Scan for the cell matching the given text and deliver its [X, Y] coordinate at center. 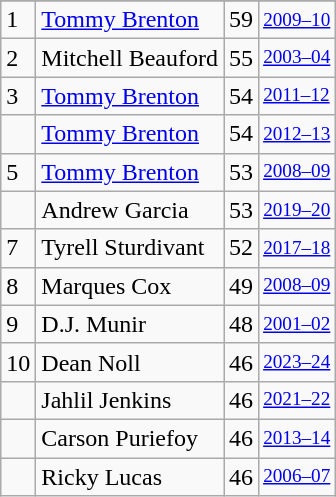
5 [18, 172]
2006–07 [297, 477]
2019–20 [297, 210]
2011–12 [297, 96]
D.J. Munir [130, 324]
Tyrell Sturdivant [130, 248]
Marques Cox [130, 286]
8 [18, 286]
48 [242, 324]
Carson Puriefoy [130, 438]
Andrew Garcia [130, 210]
10 [18, 362]
55 [242, 58]
1 [18, 20]
59 [242, 20]
2003–04 [297, 58]
7 [18, 248]
3 [18, 96]
Jahlil Jenkins [130, 400]
52 [242, 248]
Mitchell Beauford [130, 58]
2023–24 [297, 362]
9 [18, 324]
2017–18 [297, 248]
2009–10 [297, 20]
2001–02 [297, 324]
49 [242, 286]
2012–13 [297, 134]
2021–22 [297, 400]
Ricky Lucas [130, 477]
Dean Noll [130, 362]
2013–14 [297, 438]
2 [18, 58]
